For the text-containing cell, return its midpoint in [X, Y] coordinate format. 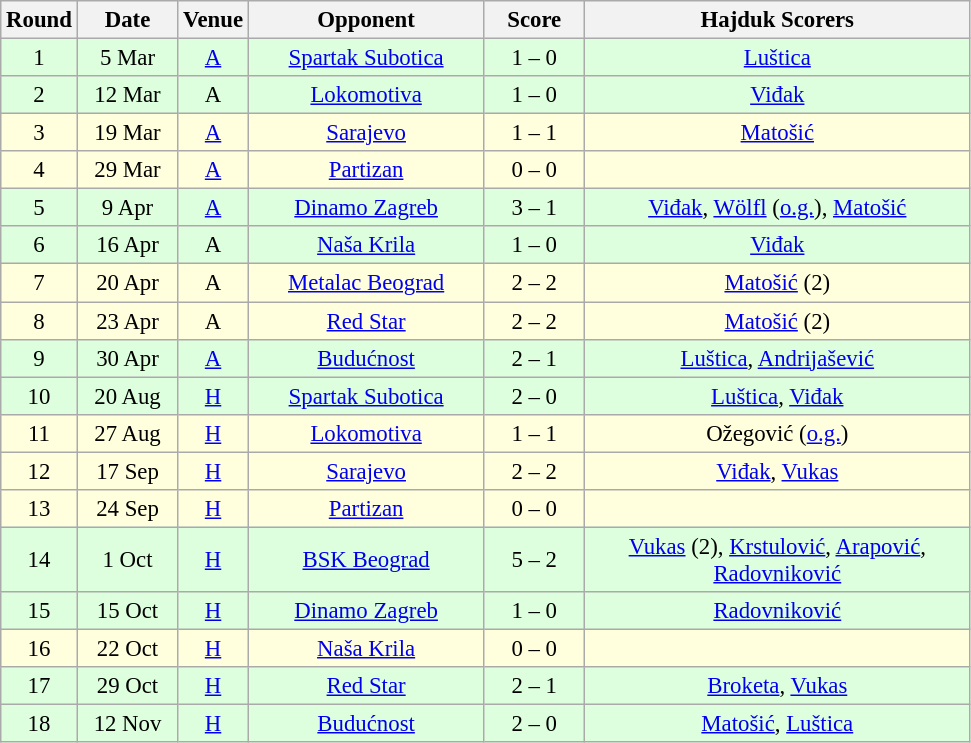
24 Sep [128, 509]
Broketa, Vukas [778, 686]
Radovniković [778, 611]
9 [39, 358]
3 – 1 [534, 208]
Luštica, Andrijašević [778, 358]
Round [39, 20]
27 Aug [128, 433]
BSK Beograd [366, 560]
29 Oct [128, 686]
5 – 2 [534, 560]
8 [39, 321]
Score [534, 20]
Matošić [778, 133]
10 [39, 396]
3 [39, 133]
14 [39, 560]
1 Oct [128, 560]
5 Mar [128, 58]
11 [39, 433]
16 Apr [128, 245]
29 Mar [128, 170]
Opponent [366, 20]
1 [39, 58]
Matošić, Luštica [778, 724]
22 Oct [128, 648]
20 Aug [128, 396]
2 [39, 95]
Ožegović (o.g.) [778, 433]
Luštica [778, 58]
Viđak, Wölfl (o.g.), Matošić [778, 208]
19 Mar [128, 133]
15 [39, 611]
20 Apr [128, 283]
18 [39, 724]
16 [39, 648]
9 Apr [128, 208]
7 [39, 283]
Viđak, Vukas [778, 471]
12 Mar [128, 95]
17 Sep [128, 471]
12 Nov [128, 724]
5 [39, 208]
15 Oct [128, 611]
12 [39, 471]
Date [128, 20]
13 [39, 509]
4 [39, 170]
Metalac Beograd [366, 283]
Vukas (2), Krstulović, Arapović, Radovniković [778, 560]
30 Apr [128, 358]
Hajduk Scorers [778, 20]
6 [39, 245]
Luštica, Viđak [778, 396]
23 Apr [128, 321]
Venue [214, 20]
17 [39, 686]
